Search for the cell housing the specified text and yield its [X, Y] center coordinate. 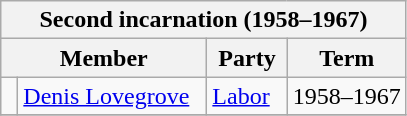
Party [247, 58]
1958–1967 [346, 96]
Member [104, 58]
Second incarnation (1958–1967) [204, 20]
Term [346, 58]
Labor [247, 96]
Denis Lovegrove [112, 96]
